Output the (X, Y) coordinate of the center of the cell containing the given text.  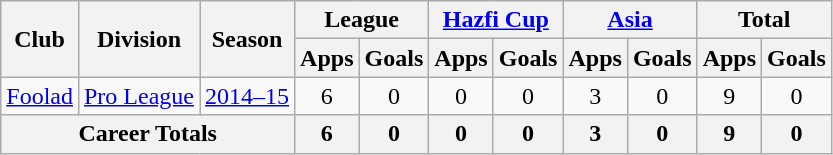
Foolad (40, 96)
Season (248, 39)
Club (40, 39)
Hazfi Cup (496, 20)
Career Totals (148, 134)
Asia (630, 20)
League (362, 20)
Division (138, 39)
Total (764, 20)
Pro League (138, 96)
2014–15 (248, 96)
